For the text-containing cell, return its midpoint in (x, y) coordinate format. 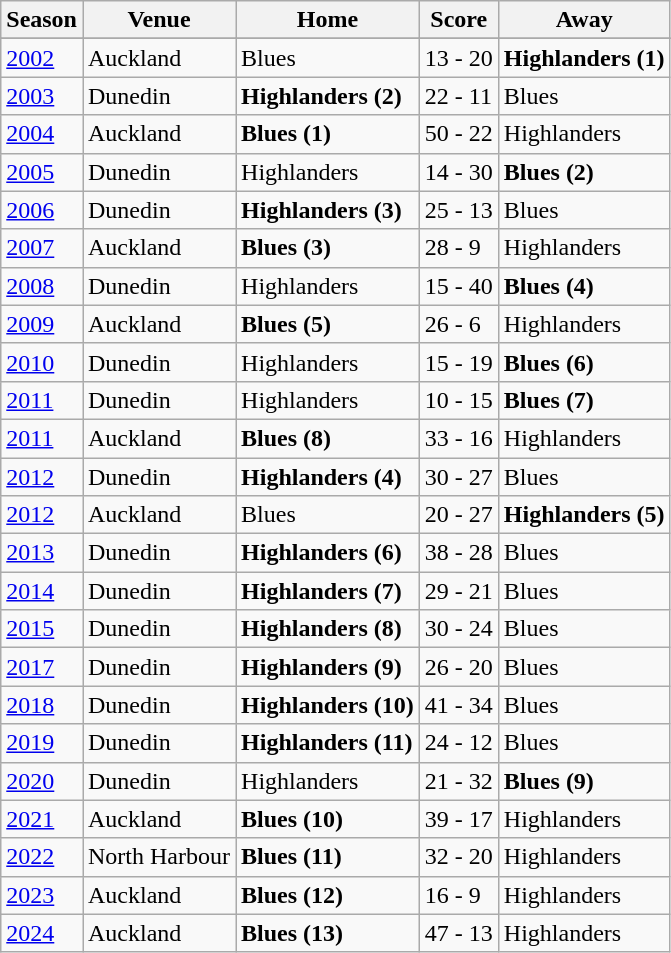
Highlanders (8) (328, 629)
15 - 19 (458, 362)
21 - 32 (458, 781)
30 - 24 (458, 629)
Blues (8) (328, 438)
Home (328, 20)
2018 (42, 705)
47 - 13 (458, 933)
26 - 20 (458, 667)
2003 (42, 96)
41 - 34 (458, 705)
14 - 30 (458, 172)
2008 (42, 286)
2007 (42, 248)
Blues (6) (584, 362)
Venue (158, 20)
2006 (42, 210)
Blues (12) (328, 895)
Away (584, 20)
Blues (1) (328, 134)
North Harbour (158, 857)
2004 (42, 134)
Highlanders (9) (328, 667)
Highlanders (11) (328, 743)
Blues (5) (328, 324)
32 - 20 (458, 857)
Blues (13) (328, 933)
2021 (42, 819)
2013 (42, 553)
Blues (11) (328, 857)
Highlanders (1) (584, 58)
2005 (42, 172)
2024 (42, 933)
Score (458, 20)
38 - 28 (458, 553)
2014 (42, 591)
39 - 17 (458, 819)
50 - 22 (458, 134)
Blues (2) (584, 172)
2019 (42, 743)
Highlanders (10) (328, 705)
Highlanders (2) (328, 96)
28 - 9 (458, 248)
22 - 11 (458, 96)
10 - 15 (458, 400)
2009 (42, 324)
Blues (9) (584, 781)
Highlanders (5) (584, 515)
Season (42, 20)
Highlanders (7) (328, 591)
29 - 21 (458, 591)
24 - 12 (458, 743)
Blues (4) (584, 286)
30 - 27 (458, 477)
2002 (42, 58)
Highlanders (6) (328, 553)
Blues (3) (328, 248)
2010 (42, 362)
2017 (42, 667)
Highlanders (4) (328, 477)
20 - 27 (458, 515)
2015 (42, 629)
Highlanders (3) (328, 210)
2022 (42, 857)
13 - 20 (458, 58)
16 - 9 (458, 895)
15 - 40 (458, 286)
Blues (10) (328, 819)
2023 (42, 895)
33 - 16 (458, 438)
2020 (42, 781)
Blues (7) (584, 400)
26 - 6 (458, 324)
25 - 13 (458, 210)
